Extract the (X, Y) coordinate from the center of the cell holding the provided text.  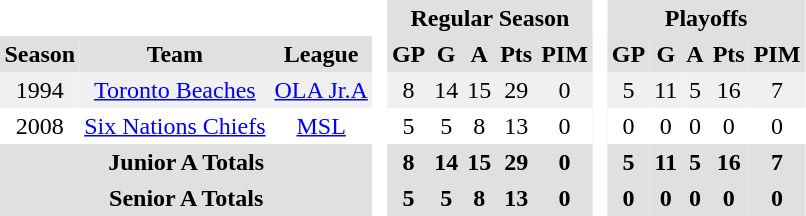
Regular Season (490, 18)
OLA Jr.A (321, 90)
Six Nations Chiefs (175, 126)
Team (175, 54)
Toronto Beaches (175, 90)
Season (40, 54)
2008 (40, 126)
MSL (321, 126)
Senior A Totals (186, 198)
League (321, 54)
Junior A Totals (186, 162)
1994 (40, 90)
Playoffs (706, 18)
